Search for the cell housing the specified text and yield its [X, Y] center coordinate. 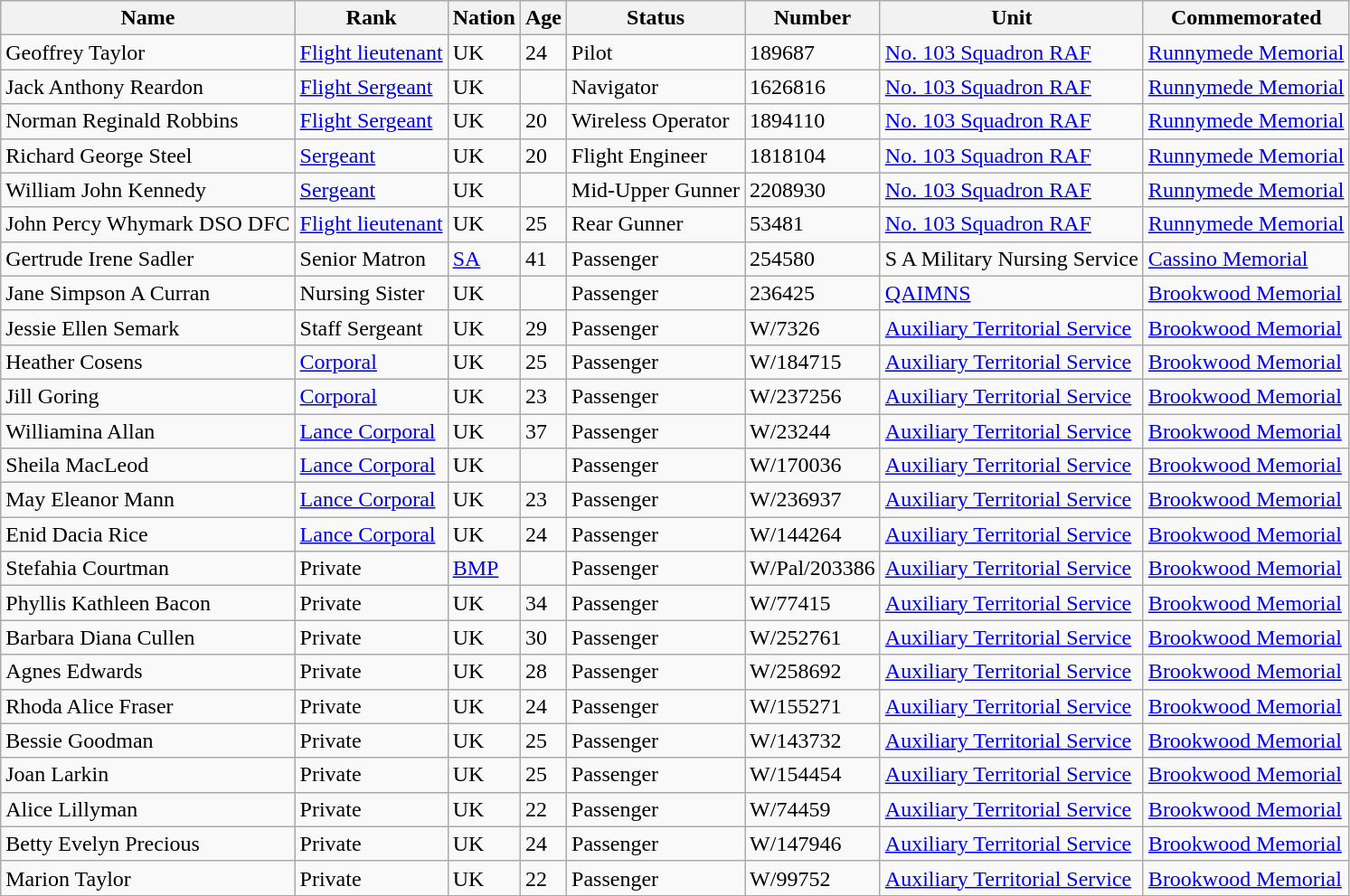
Pilot [656, 52]
Rank [371, 18]
John Percy Whymark DSO DFC [148, 224]
Jill Goring [148, 396]
W/237256 [813, 396]
Stefahia Courtman [148, 569]
28 [544, 672]
53481 [813, 224]
Name [148, 18]
May Eleanor Mann [148, 500]
Staff Sergeant [371, 327]
Cassino Memorial [1246, 259]
Enid Dacia Rice [148, 534]
BMP [484, 569]
Richard George Steel [148, 156]
Age [544, 18]
Bessie Goodman [148, 740]
Jessie Ellen Semark [148, 327]
30 [544, 637]
Unit [1011, 18]
Nursing Sister [371, 293]
William John Kennedy [148, 190]
W/77415 [813, 603]
W/258692 [813, 672]
W/154454 [813, 775]
Flight Engineer [656, 156]
Jane Simpson A Curran [148, 293]
Mid-Upper Gunner [656, 190]
41 [544, 259]
Commemorated [1246, 18]
QAIMNS [1011, 293]
W/99752 [813, 878]
236425 [813, 293]
W/Pal/203386 [813, 569]
W/236937 [813, 500]
Nation [484, 18]
Rear Gunner [656, 224]
Phyllis Kathleen Bacon [148, 603]
Williamina Allan [148, 431]
Alice Lillyman [148, 809]
Navigator [656, 87]
29 [544, 327]
Wireless Operator [656, 121]
37 [544, 431]
W/144264 [813, 534]
W/7326 [813, 327]
1818104 [813, 156]
Agnes Edwards [148, 672]
Jack Anthony Reardon [148, 87]
W/143732 [813, 740]
W/23244 [813, 431]
Betty Evelyn Precious [148, 844]
2208930 [813, 190]
Geoffrey Taylor [148, 52]
254580 [813, 259]
Norman Reginald Robbins [148, 121]
34 [544, 603]
W/74459 [813, 809]
W/252761 [813, 637]
Heather Cosens [148, 362]
Rhoda Alice Fraser [148, 706]
SA [484, 259]
W/184715 [813, 362]
W/155271 [813, 706]
Barbara Diana Cullen [148, 637]
Sheila MacLeod [148, 466]
Status [656, 18]
1894110 [813, 121]
Gertrude Irene Sadler [148, 259]
Number [813, 18]
Senior Matron [371, 259]
Marion Taylor [148, 878]
Joan Larkin [148, 775]
S A Military Nursing Service [1011, 259]
1626816 [813, 87]
189687 [813, 52]
W/170036 [813, 466]
W/147946 [813, 844]
